Search for the cell housing the specified text and yield its [x, y] center coordinate. 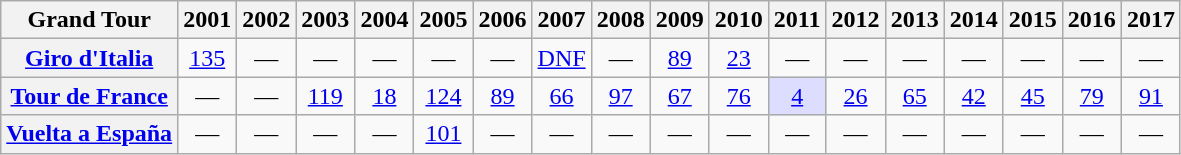
76 [738, 96]
Vuelta a España [90, 134]
2004 [384, 20]
66 [562, 96]
2013 [914, 20]
2015 [1032, 20]
2002 [266, 20]
135 [208, 58]
97 [620, 96]
2008 [620, 20]
2017 [1150, 20]
101 [444, 134]
2006 [502, 20]
4 [797, 96]
2003 [326, 20]
2001 [208, 20]
79 [1092, 96]
2007 [562, 20]
2016 [1092, 20]
Giro d'Italia [90, 58]
DNF [562, 58]
91 [1150, 96]
2014 [974, 20]
67 [680, 96]
18 [384, 96]
2010 [738, 20]
2011 [797, 20]
2012 [856, 20]
42 [974, 96]
Grand Tour [90, 20]
Tour de France [90, 96]
45 [1032, 96]
2005 [444, 20]
2009 [680, 20]
26 [856, 96]
124 [444, 96]
65 [914, 96]
23 [738, 58]
119 [326, 96]
